Capture the cell that displays the provided text and extract its [X, Y] central coordinate. 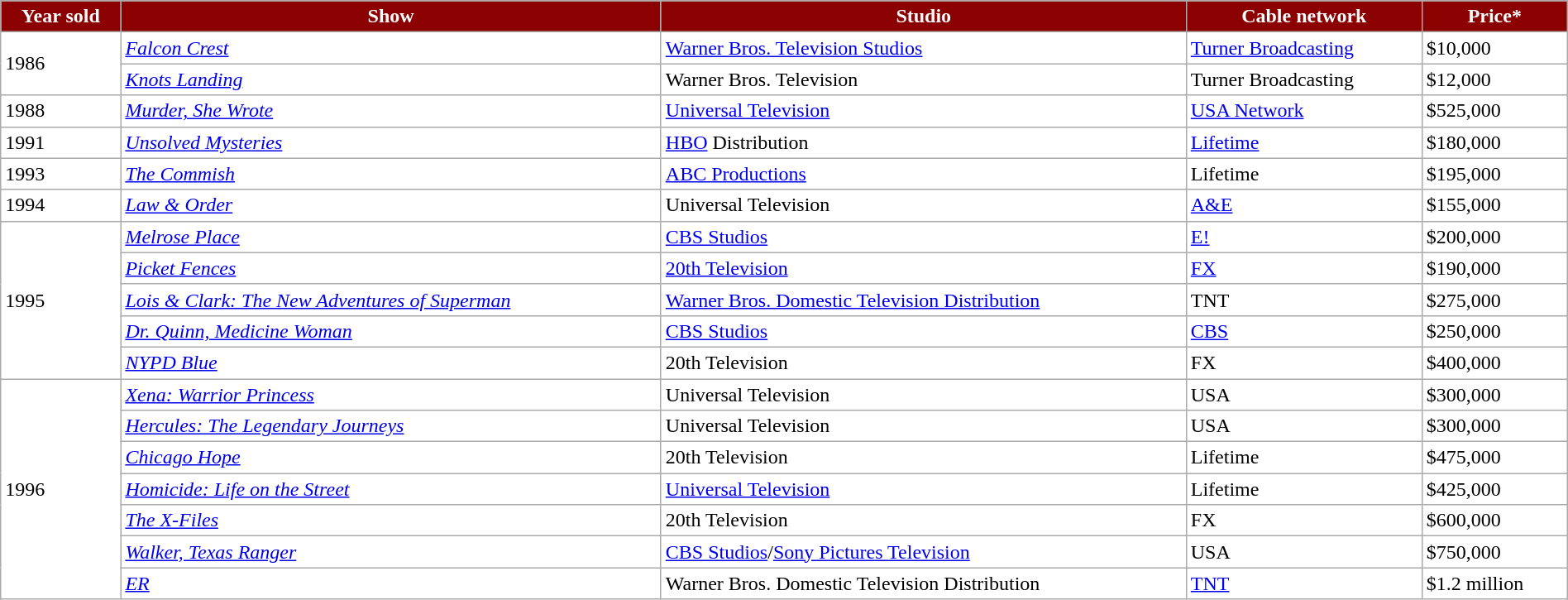
The X-Files [390, 521]
Homicide: Life on the Street [390, 489]
NYPD Blue [390, 362]
$250,000 [1494, 331]
$750,000 [1494, 552]
$190,000 [1494, 268]
The Commish [390, 174]
Walker, Texas Ranger [390, 552]
$525,000 [1494, 111]
$400,000 [1494, 362]
CBS Studios/Sony Pictures Television [923, 552]
ABC Productions [923, 174]
Hercules: The Legendary Journeys [390, 426]
Dr. Quinn, Medicine Woman [390, 331]
$200,000 [1494, 237]
1991 [61, 142]
Warner Bros. Television Studios [923, 48]
Year sold [61, 17]
Law & Order [390, 205]
Picket Fences [390, 268]
1988 [61, 111]
$12,000 [1494, 79]
CBS [1303, 331]
ER [390, 583]
Cable network [1303, 17]
Unsolved Mysteries [390, 142]
$155,000 [1494, 205]
Falcon Crest [390, 48]
A&E [1303, 205]
$425,000 [1494, 489]
E! [1303, 237]
Price* [1494, 17]
$600,000 [1494, 521]
1996 [61, 489]
Murder, She Wrote [390, 111]
Melrose Place [390, 237]
$10,000 [1494, 48]
Studio [923, 17]
$180,000 [1494, 142]
HBO Distribution [923, 142]
$275,000 [1494, 300]
Warner Bros. Television [923, 79]
1993 [61, 174]
Lois & Clark: The New Adventures of Superman [390, 300]
Chicago Hope [390, 458]
Xena: Warrior Princess [390, 395]
$475,000 [1494, 458]
1994 [61, 205]
USA Network [1303, 111]
1986 [61, 64]
$195,000 [1494, 174]
1995 [61, 300]
Knots Landing [390, 79]
$1.2 million [1494, 583]
Show [390, 17]
